Find where the given text appears and provide that cell's center as (X, Y) coordinate. 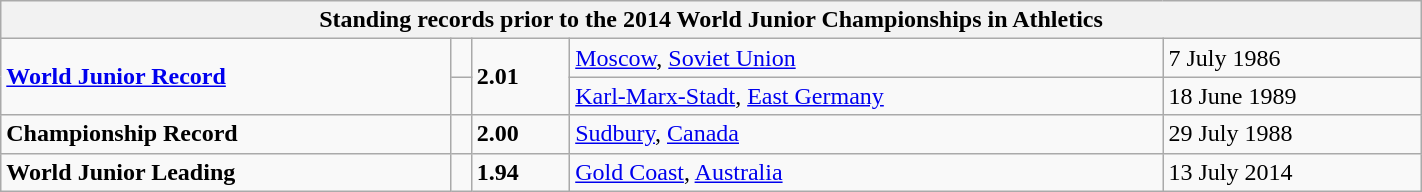
Championship Record (226, 134)
18 June 1989 (1292, 96)
Standing records prior to the 2014 World Junior Championships in Athletics (711, 20)
13 July 2014 (1292, 172)
World Junior Leading (226, 172)
2.00 (520, 134)
29 July 1988 (1292, 134)
Sudbury, Canada (866, 134)
Karl-Marx-Stadt, East Germany (866, 96)
2.01 (520, 77)
World Junior Record (226, 77)
7 July 1986 (1292, 58)
1.94 (520, 172)
Moscow, Soviet Union (866, 58)
Gold Coast, Australia (866, 172)
